Detect which cell encompasses the target text, then output its [X, Y] center coordinate. 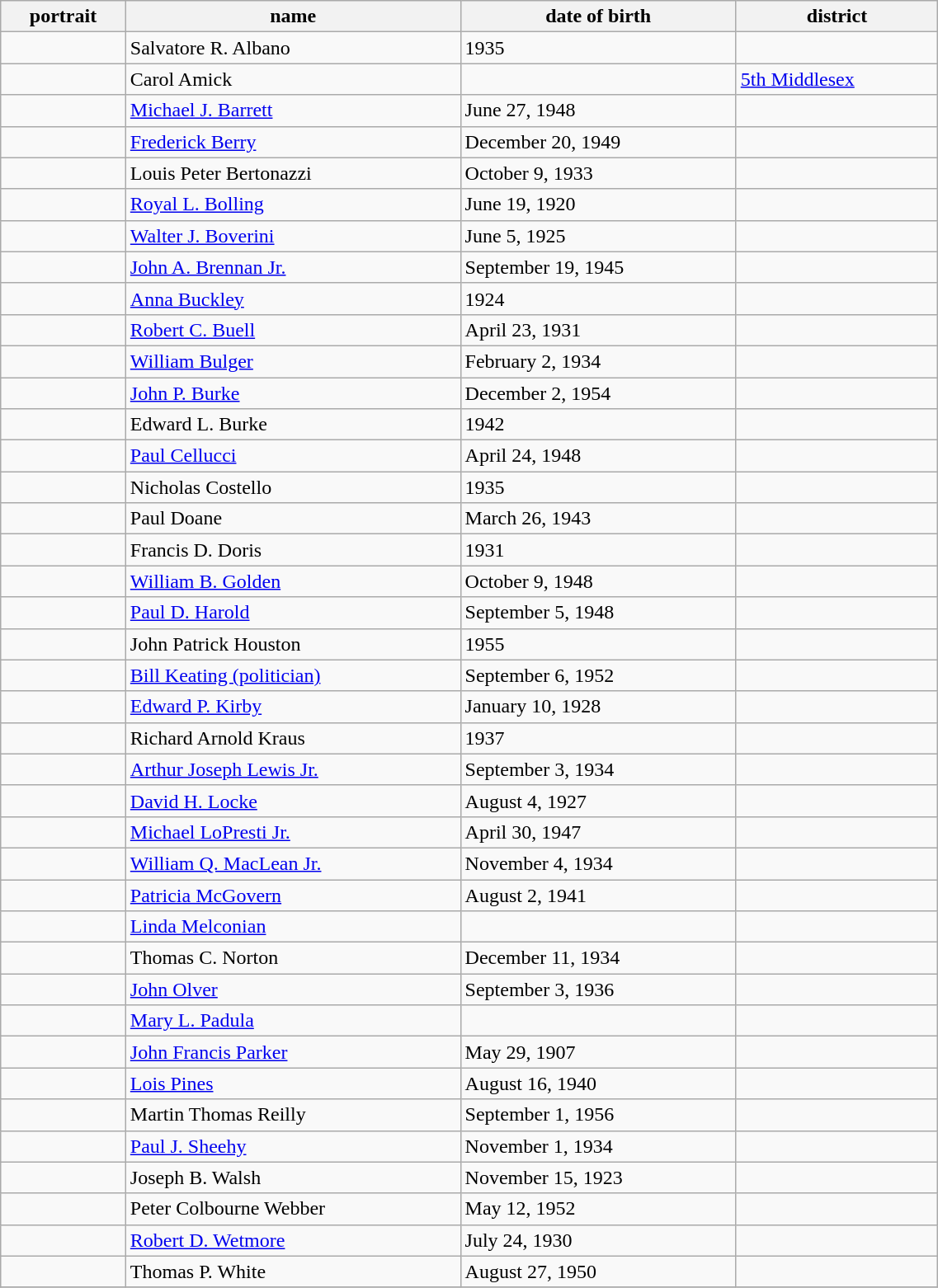
Robert C. Buell [293, 330]
Richard Arnold Kraus [293, 738]
August 2, 1941 [598, 895]
November 15, 1923 [598, 1178]
Walter J. Boverini [293, 236]
Frederick Berry [293, 142]
John P. Burke [293, 393]
William B. Golden [293, 581]
John Francis Parker [293, 1052]
1931 [598, 550]
William Q. MacLean Jr. [293, 863]
Martin Thomas Reilly [293, 1115]
Paul D. Harold [293, 613]
Paul Cellucci [293, 456]
Salvatore R. Albano [293, 48]
Michael LoPresti Jr. [293, 832]
Royal L. Bolling [293, 204]
Nicholas Costello [293, 487]
David H. Locke [293, 801]
October 9, 1948 [598, 581]
December 2, 1954 [598, 393]
Michael J. Barrett [293, 110]
Robert D. Wetmore [293, 1240]
December 11, 1934 [598, 958]
Lois Pines [293, 1084]
November 1, 1934 [598, 1146]
April 30, 1947 [598, 832]
August 4, 1927 [598, 801]
September 3, 1934 [598, 769]
Paul Doane [293, 519]
John Patrick Houston [293, 644]
November 4, 1934 [598, 863]
Thomas P. White [293, 1272]
September 6, 1952 [598, 675]
August 27, 1950 [598, 1272]
name [293, 16]
May 12, 1952 [598, 1209]
September 1, 1956 [598, 1115]
5th Middlesex [837, 79]
date of birth [598, 16]
July 24, 1930 [598, 1240]
Mary L. Padula [293, 1021]
December 20, 1949 [598, 142]
February 2, 1934 [598, 361]
Thomas C. Norton [293, 958]
Patricia McGovern [293, 895]
Francis D. Doris [293, 550]
March 26, 1943 [598, 519]
May 29, 1907 [598, 1052]
John Olver [293, 990]
portrait [64, 16]
Carol Amick [293, 79]
1924 [598, 298]
Anna Buckley [293, 298]
September 3, 1936 [598, 990]
Louis Peter Bertonazzi [293, 173]
June 19, 1920 [598, 204]
William Bulger [293, 361]
Edward P. Kirby [293, 707]
Edward L. Burke [293, 425]
September 19, 1945 [598, 267]
April 23, 1931 [598, 330]
June 27, 1948 [598, 110]
1955 [598, 644]
January 10, 1928 [598, 707]
June 5, 1925 [598, 236]
1942 [598, 425]
1937 [598, 738]
September 5, 1948 [598, 613]
Peter Colbourne Webber [293, 1209]
Paul J. Sheehy [293, 1146]
Bill Keating (politician) [293, 675]
district [837, 16]
Linda Melconian [293, 927]
Arthur Joseph Lewis Jr. [293, 769]
October 9, 1933 [598, 173]
August 16, 1940 [598, 1084]
April 24, 1948 [598, 456]
Joseph B. Walsh [293, 1178]
John A. Brennan Jr. [293, 267]
